From the cell containing the given text, extract its center point as [X, Y] coordinate. 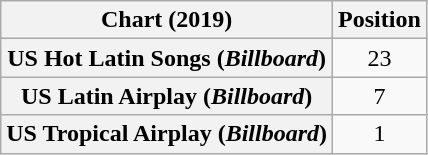
Position [380, 20]
US Hot Latin Songs (Billboard) [167, 58]
US Latin Airplay (Billboard) [167, 96]
1 [380, 134]
US Tropical Airplay (Billboard) [167, 134]
23 [380, 58]
7 [380, 96]
Chart (2019) [167, 20]
